Return (X, Y) of the center of cell containing provided text 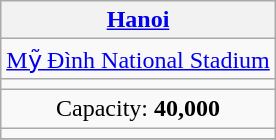
Capacity: 40,000 (138, 108)
Mỹ Đình National Stadium (138, 59)
Hanoi (138, 20)
